For the text-containing cell, return its midpoint in (X, Y) coordinate format. 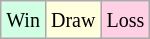
Loss (126, 20)
Draw (72, 20)
Win (24, 20)
